Search for the cell housing the specified text and yield its [x, y] center coordinate. 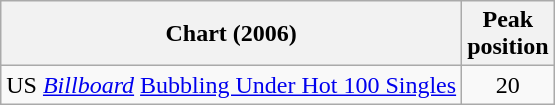
20 [508, 85]
US Billboard Bubbling Under Hot 100 Singles [232, 85]
Peakposition [508, 34]
Chart (2006) [232, 34]
